Output the (x, y) coordinate of the center of the cell containing the given text.  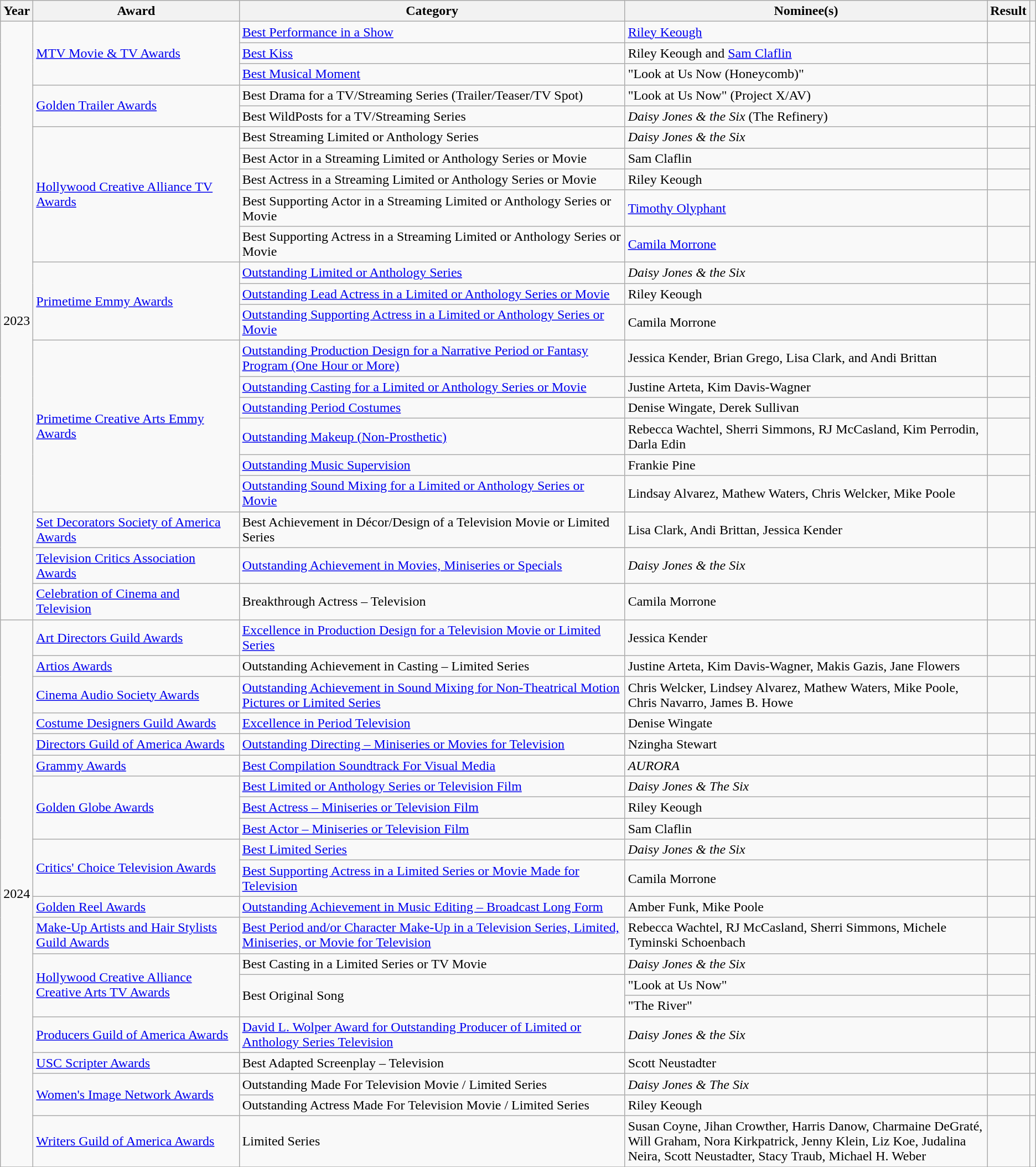
Category (432, 11)
Best WildPosts for a TV/Streaming Series (432, 116)
Breakthrough Actress – Television (432, 601)
Nzingha Stewart (806, 744)
Outstanding Achievement in Movies, Miniseries or Specials (432, 566)
Outstanding Period Costumes (432, 408)
Denise Wingate, Derek Sullivan (806, 408)
Best Limited or Anthology Series or Television Film (432, 787)
Best Actor in a Streaming Limited or Anthology Series or Movie (432, 158)
Best Musical Moment (432, 74)
AURORA (806, 766)
Best Compilation Soundtrack For Visual Media (432, 766)
Best Supporting Actress in a Streaming Limited or Anthology Series or Movie (432, 244)
Women's Image Network Awards (136, 1094)
Make-Up Artists and Hair Stylists Guild Awards (136, 936)
Outstanding Lead Actress in a Limited or Anthology Series or Movie (432, 294)
Scott Neustadter (806, 1063)
Golden Reel Awards (136, 907)
Nominee(s) (806, 11)
Best Streaming Limited or Anthology Series (432, 137)
Outstanding Casting for a Limited or Anthology Series or Movie (432, 387)
Celebration of Cinema and Television (136, 601)
Directors Guild of America Awards (136, 744)
Critics' Choice Television Awards (136, 868)
2023 (17, 321)
Riley Keough and Sam Claflin (806, 53)
Limited Series (432, 1141)
Lindsay Alvarez, Mathew Waters, Chris Welcker, Mike Poole (806, 494)
Best Actress – Miniseries or Television Film (432, 808)
Best Drama for a TV/Streaming Series (Trailer/Teaser/TV Spot) (432, 95)
Chris Welcker, Lindsey Alvarez, Mathew Waters, Mike Poole, Chris Navarro, James B. Howe (806, 694)
Jessica Kender (806, 638)
Best Achievement in Décor/Design of a Television Movie or Limited Series (432, 529)
Outstanding Made For Television Movie / Limited Series (432, 1084)
"The River" (806, 1006)
Best Supporting Actor in a Streaming Limited or Anthology Series or Movie (432, 208)
Outstanding Achievement in Sound Mixing for Non-Theatrical Motion Pictures or Limited Series (432, 694)
Outstanding Music Supervision (432, 465)
Denise Wingate (806, 723)
Rebecca Wachtel, RJ McCasland, Sherri Simmons, Michele Tyminski Schoenbach (806, 936)
"Look at Us Now (Honeycomb)" (806, 74)
Hollywood Creative Alliance Creative Arts TV Awards (136, 985)
Producers Guild of America Awards (136, 1034)
Excellence in Period Television (432, 723)
Justine Arteta, Kim Davis-Wagner (806, 387)
Year (17, 11)
Best Adapted Screenplay – Television (432, 1063)
Best Supporting Actress in a Limited Series or Movie Made for Television (432, 878)
Result (1008, 11)
Television Critics Association Awards (136, 566)
Outstanding Directing – Miniseries or Movies for Television (432, 744)
Set Decorators Society of America Awards (136, 529)
Outstanding Makeup (Non-Prosthetic) (432, 436)
Golden Globe Awards (136, 808)
Best Kiss (432, 53)
Primetime Creative Arts Emmy Awards (136, 426)
"Look at Us Now" (806, 985)
Outstanding Sound Mixing for a Limited or Anthology Series or Movie (432, 494)
Writers Guild of America Awards (136, 1141)
2024 (17, 893)
Art Directors Guild Awards (136, 638)
Outstanding Achievement in Music Editing – Broadcast Long Form (432, 907)
Excellence in Production Design for a Television Movie or Limited Series (432, 638)
Primetime Emmy Awards (136, 301)
Justine Arteta, Kim Davis-Wagner, Makis Gazis, Jane Flowers (806, 666)
Frankie Pine (806, 465)
Costume Designers Guild Awards (136, 723)
Best Casting in a Limited Series or TV Movie (432, 964)
Cinema Audio Society Awards (136, 694)
MTV Movie & TV Awards (136, 53)
Hollywood Creative Alliance TV Awards (136, 194)
Best Original Song (432, 995)
Daisy Jones & the Six (The Refinery) (806, 116)
Best Period and/or Character Make-Up in a Television Series, Limited, Miniseries, or Movie for Television (432, 936)
Jessica Kender, Brian Grego, Lisa Clark, and Andi Brittan (806, 359)
Best Actress in a Streaming Limited or Anthology Series or Movie (432, 179)
Award (136, 11)
Best Performance in a Show (432, 32)
"Look at Us Now" (Project X/AV) (806, 95)
Rebecca Wachtel, Sherri Simmons, RJ McCasland, Kim Perrodin, Darla Edin (806, 436)
Grammy Awards (136, 766)
Golden Trailer Awards (136, 106)
Best Limited Series (432, 850)
Outstanding Limited or Anthology Series (432, 272)
Outstanding Actress Made For Television Movie / Limited Series (432, 1105)
Artios Awards (136, 666)
Best Actor – Miniseries or Television Film (432, 829)
Timothy Olyphant (806, 208)
Outstanding Achievement in Casting – Limited Series (432, 666)
Outstanding Supporting Actress in a Limited or Anthology Series or Movie (432, 322)
Lisa Clark, Andi Brittan, Jessica Kender (806, 529)
USC Scripter Awards (136, 1063)
Outstanding Production Design for a Narrative Period or Fantasy Program (One Hour or More) (432, 359)
David L. Wolper Award for Outstanding Producer of Limited or Anthology Series Television (432, 1034)
Amber Funk, Mike Poole (806, 907)
